Pinpoint the cell where the given text exists, returning its (x, y) midpoint coordinate. 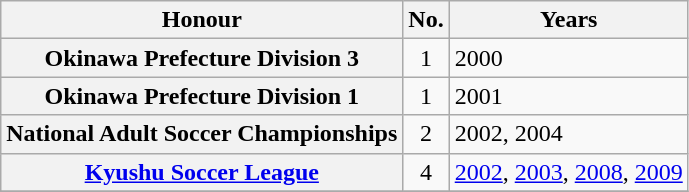
2001 (568, 96)
National Adult Soccer Championships (202, 134)
2002, 2004 (568, 134)
4 (426, 172)
No. (426, 20)
Kyushu Soccer League (202, 172)
Okinawa Prefecture Division 1 (202, 96)
2002, 2003, 2008, 2009 (568, 172)
Years (568, 20)
2000 (568, 58)
Okinawa Prefecture Division 3 (202, 58)
2 (426, 134)
Honour (202, 20)
